Search for the cell housing the specified text and yield its [x, y] center coordinate. 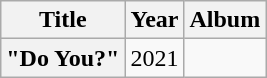
"Do You?" [63, 58]
Year [154, 20]
Album [225, 20]
2021 [154, 58]
Title [63, 20]
